Pinpoint the cell where the given text exists, returning its (X, Y) midpoint coordinate. 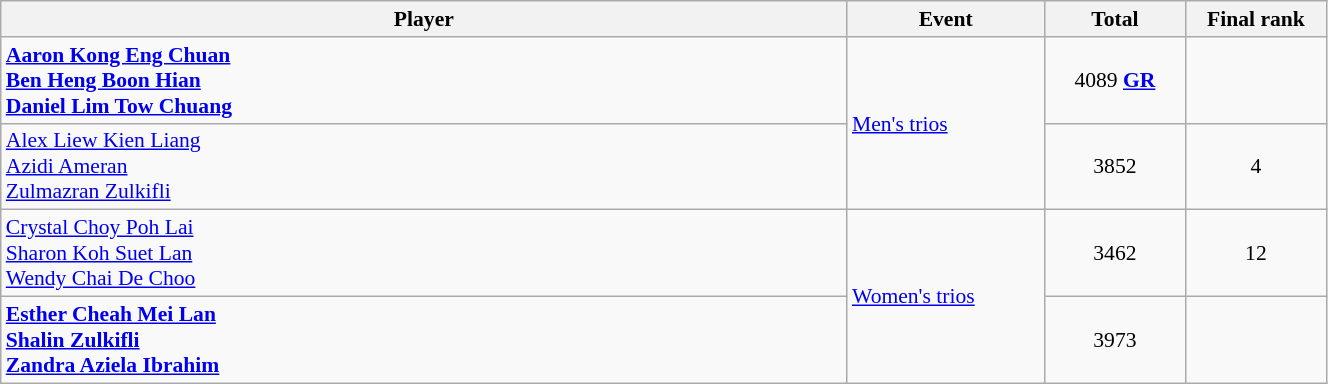
Player (424, 19)
Esther Cheah Mei LanShalin ZulkifliZandra Aziela Ibrahim (424, 340)
4 (1256, 166)
4089 GR (1114, 80)
Crystal Choy Poh LaiSharon Koh Suet LanWendy Chai De Choo (424, 254)
Total (1114, 19)
Event (946, 19)
12 (1256, 254)
Women's trios (946, 296)
Final rank (1256, 19)
Alex Liew Kien LiangAzidi AmeranZulmazran Zulkifli (424, 166)
3973 (1114, 340)
3852 (1114, 166)
Men's trios (946, 124)
3462 (1114, 254)
Aaron Kong Eng ChuanBen Heng Boon HianDaniel Lim Tow Chuang (424, 80)
